Find where the given text appears and provide that cell's center as (X, Y) coordinate. 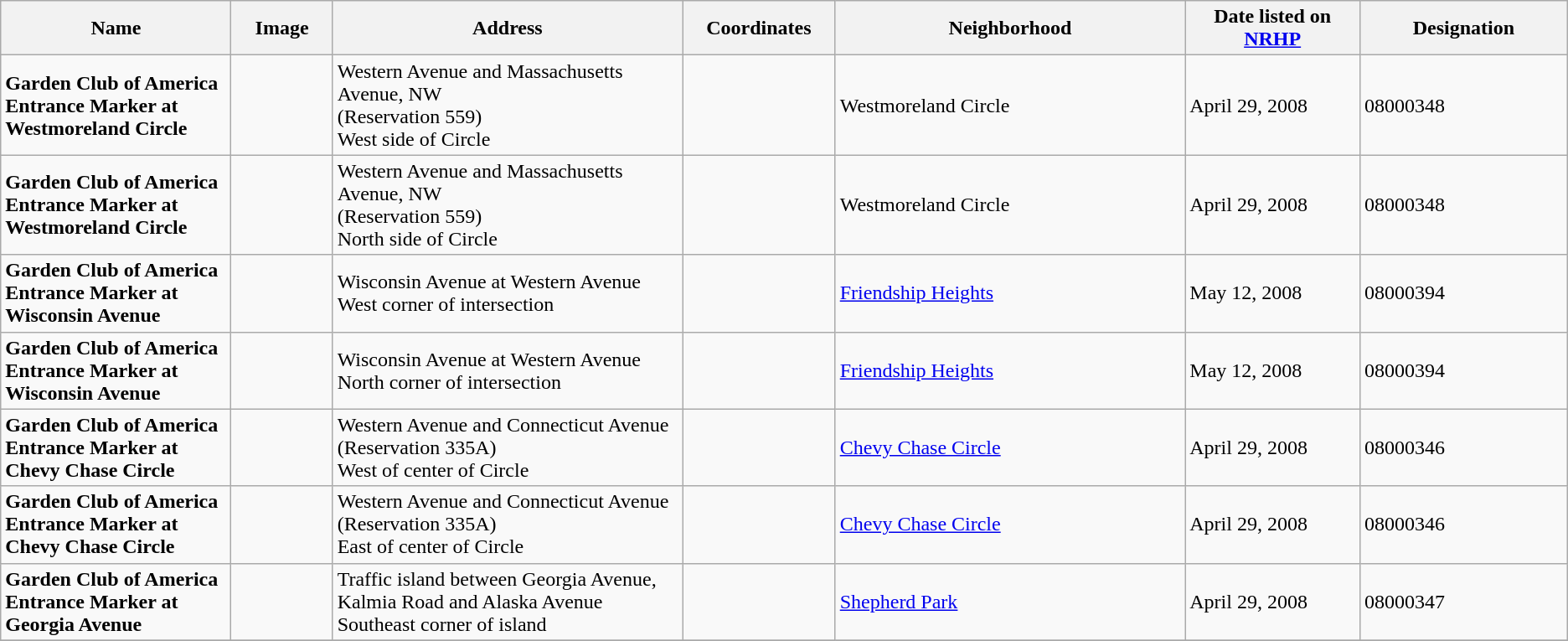
Coordinates (759, 28)
Western Avenue and Connecticut Avenue(Reservation 335A)West of center of Circle (508, 447)
Shepherd Park (1010, 602)
Date listed on NRHP (1273, 28)
Western Avenue and Massachusetts Avenue, NW(Reservation 559)West side of Circle (508, 106)
Western Avenue and Connecticut Avenue(Reservation 335A)East of center of Circle (508, 525)
Image (281, 28)
Traffic island between Georgia Avenue, Kalmia Road and Alaska AvenueSoutheast corner of island (508, 602)
Neighborhood (1010, 28)
Western Avenue and Massachusetts Avenue, NW(Reservation 559)North side of Circle (508, 204)
Address (508, 28)
Designation (1464, 28)
Wisconsin Avenue at Western AvenueWest corner of intersection (508, 293)
Wisconsin Avenue at Western AvenueNorth corner of intersection (508, 370)
08000347 (1464, 602)
Garden Club of America Entrance Marker at Georgia Avenue (116, 602)
Name (116, 28)
